Output the (X, Y) coordinate of the center of the cell containing the given text.  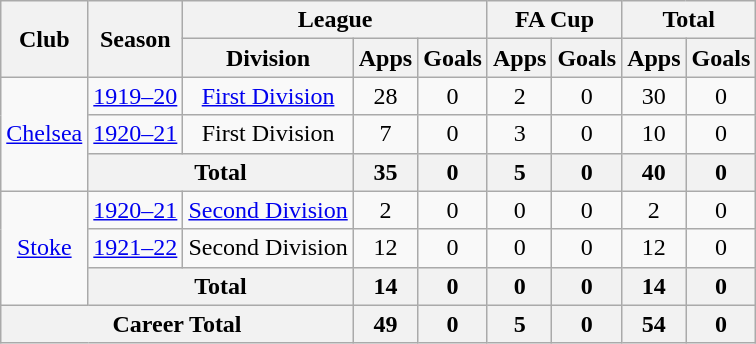
30 (654, 96)
7 (385, 134)
Club (44, 39)
Stoke (44, 248)
1919–20 (136, 96)
League (336, 20)
Division (268, 58)
28 (385, 96)
54 (654, 324)
35 (385, 172)
FA Cup (554, 20)
10 (654, 134)
1921–22 (136, 248)
Season (136, 39)
49 (385, 324)
3 (519, 134)
Chelsea (44, 134)
40 (654, 172)
Career Total (177, 324)
